Return the (x, y) coordinate for the center point of the cell that contains the specified text.  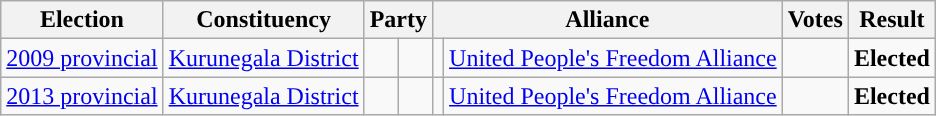
Votes (815, 20)
2009 provincial (82, 58)
Party (398, 20)
Constituency (264, 20)
Alliance (607, 20)
Result (892, 20)
Election (82, 20)
2013 provincial (82, 96)
